Locate the cell with the specified text and output its [X, Y] center coordinate. 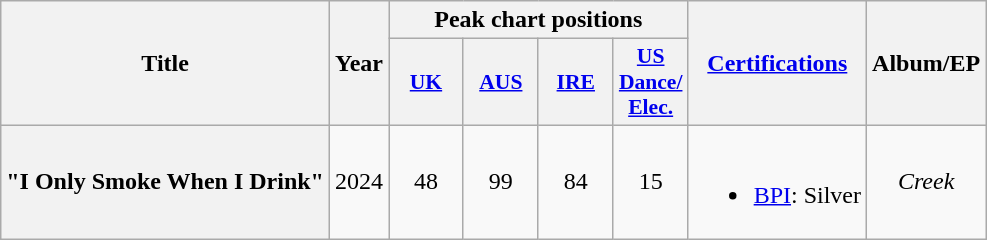
48 [426, 182]
UK [426, 82]
"I Only Smoke When I Drink" [166, 182]
Year [358, 64]
AUS [500, 82]
BPI: Silver [777, 182]
2024 [358, 182]
Album/EP [926, 64]
Certifications [777, 64]
84 [576, 182]
Creek [926, 182]
99 [500, 182]
15 [650, 182]
IRE [576, 82]
Title [166, 64]
Peak chart positions [538, 20]
USDance/Elec. [650, 82]
